Scan for the cell matching the given text and deliver its [X, Y] coordinate at center. 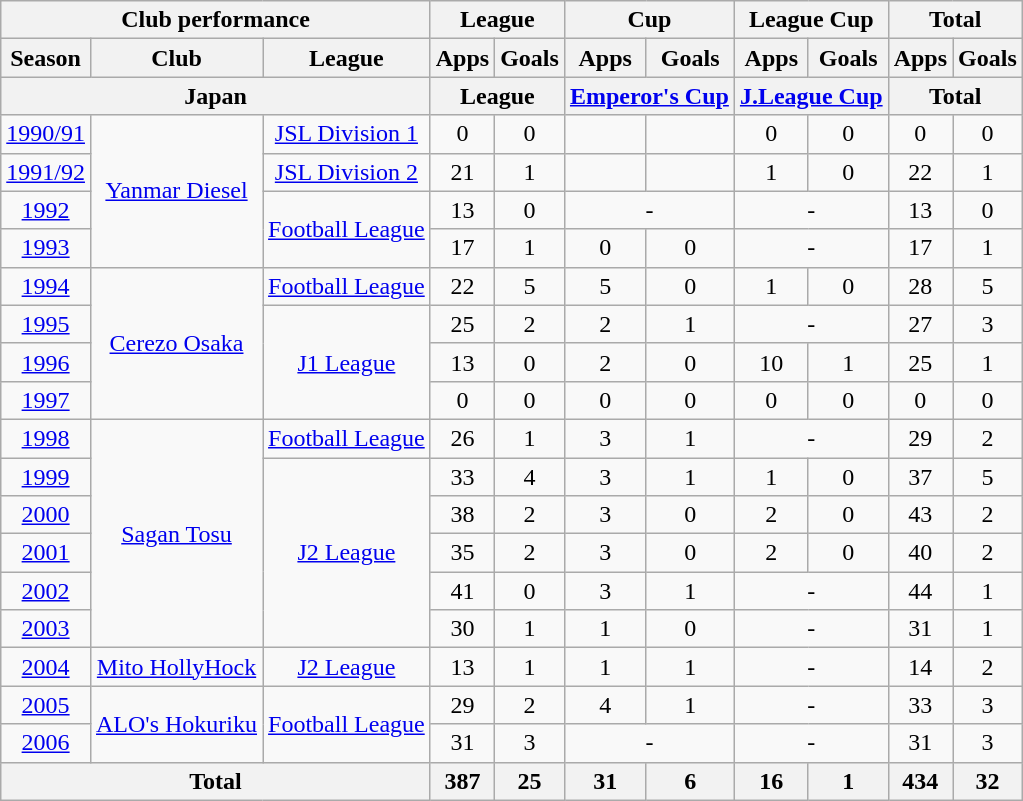
Club performance [216, 20]
35 [462, 553]
Yanmar Diesel [176, 191]
21 [462, 172]
League Cup [811, 20]
14 [920, 667]
26 [462, 438]
43 [920, 515]
1995 [46, 324]
J1 League [347, 362]
J.League Cup [811, 96]
Japan [216, 96]
1994 [46, 286]
2002 [46, 591]
Emperor's Cup [649, 96]
27 [920, 324]
1991/92 [46, 172]
Mito HollyHock [176, 667]
2006 [46, 743]
1997 [46, 400]
2000 [46, 515]
1996 [46, 362]
2001 [46, 553]
6 [690, 781]
2004 [46, 667]
10 [771, 362]
ALO's Hokuriku [176, 724]
40 [920, 553]
1999 [46, 477]
Season [46, 58]
1990/91 [46, 134]
28 [920, 286]
16 [771, 781]
41 [462, 591]
44 [920, 591]
2005 [46, 705]
38 [462, 515]
Cup [649, 20]
Club [176, 58]
1992 [46, 210]
JSL Division 2 [347, 172]
Sagan Tosu [176, 533]
387 [462, 781]
1993 [46, 248]
30 [462, 629]
32 [988, 781]
434 [920, 781]
Cerezo Osaka [176, 343]
1998 [46, 438]
JSL Division 1 [347, 134]
37 [920, 477]
2003 [46, 629]
